Search for the cell housing the specified text and yield its (X, Y) center coordinate. 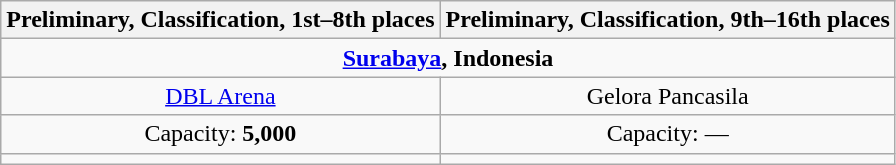
Surabaya, Indonesia (448, 58)
Capacity: 5,000 (220, 134)
Preliminary, Classification, 9th–16th places (668, 20)
Gelora Pancasila (668, 96)
Capacity: — (668, 134)
DBL Arena (220, 96)
Preliminary, Classification, 1st–8th places (220, 20)
